Provide the [X, Y] coordinate of the cell's center where the given text is located.  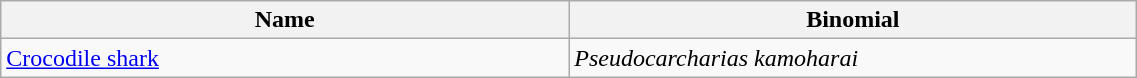
Pseudocarcharias kamoharai [853, 58]
Binomial [853, 20]
Crocodile shark [285, 58]
Name [285, 20]
